Output the (x, y) coordinate of the center of the cell containing the given text.  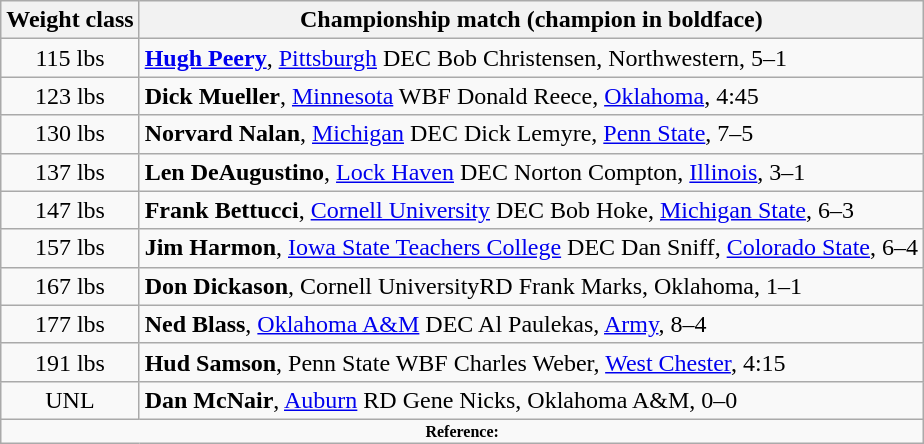
191 lbs (70, 362)
137 lbs (70, 172)
Don Dickason, Cornell UniversityRD Frank Marks, Oklahoma, 1–1 (531, 286)
Norvard Nalan, Michigan DEC Dick Lemyre, Penn State, 7–5 (531, 134)
157 lbs (70, 248)
Championship match (champion in boldface) (531, 20)
Hugh Peery, Pittsburgh DEC Bob Christensen, Northwestern, 5–1 (531, 58)
123 lbs (70, 96)
Ned Blass, Oklahoma A&M DEC Al Paulekas, Army, 8–4 (531, 324)
Reference: (462, 431)
177 lbs (70, 324)
Jim Harmon, Iowa State Teachers College DEC Dan Sniff, Colorado State, 6–4 (531, 248)
115 lbs (70, 58)
Hud Samson, Penn State WBF Charles Weber, West Chester, 4:15 (531, 362)
167 lbs (70, 286)
147 lbs (70, 210)
Len DeAugustino, Lock Haven DEC Norton Compton, Illinois, 3–1 (531, 172)
UNL (70, 400)
Dan McNair, Auburn RD Gene Nicks, Oklahoma A&M, 0–0 (531, 400)
130 lbs (70, 134)
Dick Mueller, Minnesota WBF Donald Reece, Oklahoma, 4:45 (531, 96)
Weight class (70, 20)
Frank Bettucci, Cornell University DEC Bob Hoke, Michigan State, 6–3 (531, 210)
